Detect which cell encompasses the target text, then output its [X, Y] center coordinate. 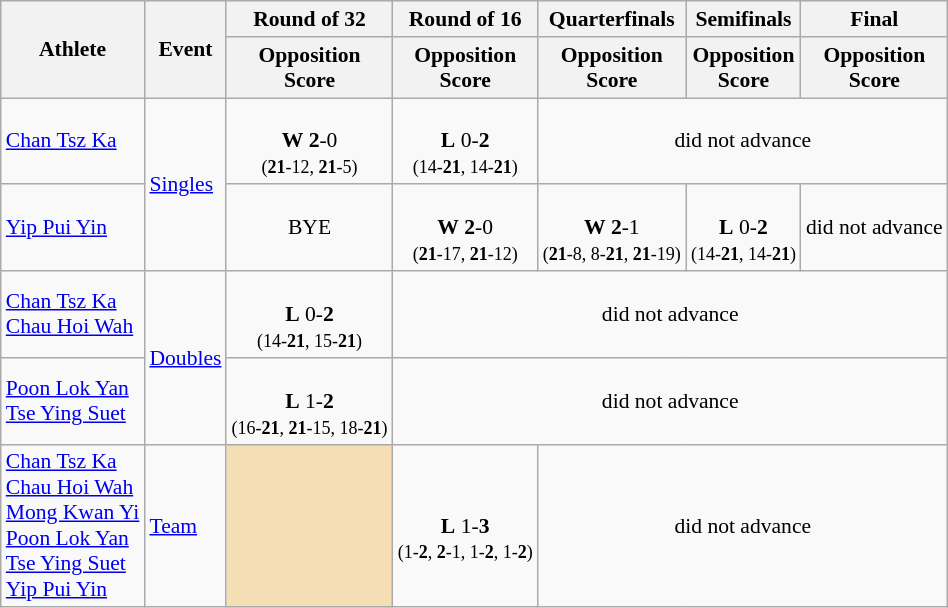
Athlete [73, 50]
Quarterfinals [612, 19]
L 1-2(16-21, 21-15, 18-21) [309, 402]
W 2-1(21-8, 8-21, 21-19) [612, 228]
L 1-3(1-2, 2-1, 1-2, 1-2) [466, 526]
Singles [185, 184]
Chan Tsz Ka Chau Hoi WahMong Kwan Yi Poon Lok Yan Tse Ying Suet Yip Pui Yin [73, 526]
Poon Lok Yan Tse Ying Suet [73, 402]
W 2-0(21-17, 21-12) [466, 228]
Event [185, 50]
Final [874, 19]
Doubles [185, 358]
L 0-2(14-21, 15-21) [309, 314]
Yip Pui Yin [73, 228]
Semifinals [744, 19]
Chan Tsz Ka Chau Hoi Wah [73, 314]
Round of 32 [309, 19]
W 2-0(21-12, 21-5) [309, 142]
Chan Tsz Ka [73, 142]
Round of 16 [466, 19]
BYE [309, 228]
Team [185, 526]
